Output the (x, y) coordinate of the center of the cell containing the given text.  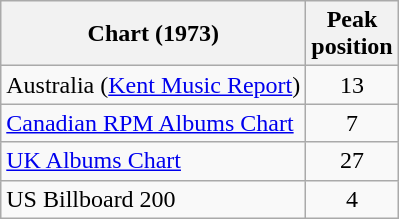
Peakposition (352, 34)
7 (352, 123)
4 (352, 199)
US Billboard 200 (154, 199)
Canadian RPM Albums Chart (154, 123)
27 (352, 161)
UK Albums Chart (154, 161)
13 (352, 85)
Australia (Kent Music Report) (154, 85)
Chart (1973) (154, 34)
